Find where the given text appears and provide that cell's center as (x, y) coordinate. 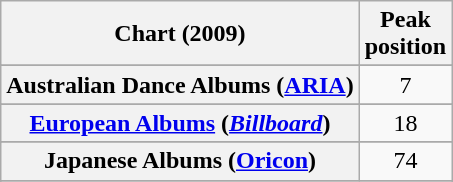
Australian Dance Albums (ARIA) (180, 85)
7 (405, 85)
18 (405, 123)
74 (405, 161)
European Albums (Billboard) (180, 123)
Japanese Albums (Oricon) (180, 161)
Peakposition (405, 34)
Chart (2009) (180, 34)
